Detect which cell encompasses the target text, then output its (X, Y) center coordinate. 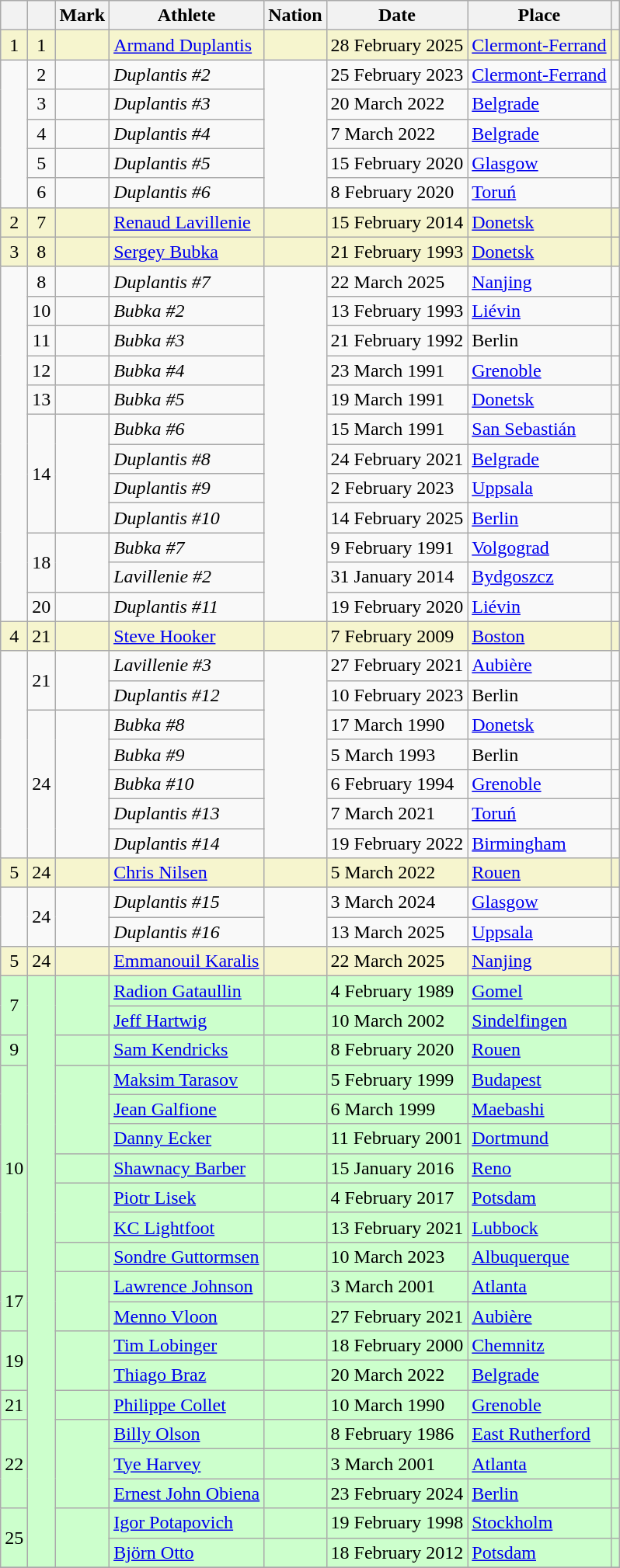
17 March 1990 (397, 725)
Mark (82, 16)
Bubka #6 (186, 429)
10 February 2023 (397, 695)
10 March 2002 (397, 1020)
Lavillenie #2 (186, 577)
18 February 2012 (397, 1552)
5 March 1993 (397, 754)
11 February 2001 (397, 1139)
Ernest John Obiena (186, 1493)
Duplantis #3 (186, 104)
Shawnacy Barber (186, 1168)
18 February 2000 (397, 1346)
Maebashi (539, 1109)
East Rutherford (539, 1434)
Nation (295, 16)
13 February 2021 (397, 1227)
Renaud Lavillenie (186, 222)
Bubka #4 (186, 370)
4 February 2017 (397, 1198)
19 February 1998 (397, 1523)
Place (539, 16)
28 February 2025 (397, 45)
Duplantis #14 (186, 843)
Bubka #2 (186, 311)
13 February 1993 (397, 311)
8 February 1986 (397, 1434)
Stockholm (539, 1523)
23 March 1991 (397, 370)
Tim Lobinger (186, 1346)
7 March 2021 (397, 813)
Jeff Hartwig (186, 1020)
17 (14, 1301)
Bubka #8 (186, 725)
21 February 1993 (397, 252)
Tye Harvey (186, 1464)
Radion Gataullin (186, 991)
Björn Otto (186, 1552)
Duplantis #15 (186, 902)
Duplantis #13 (186, 813)
Maksim Tarasov (186, 1080)
Budapest (539, 1080)
Duplantis #7 (186, 281)
19 March 1991 (397, 400)
11 (42, 340)
Danny Ecker (186, 1139)
Reno (539, 1168)
Duplantis #11 (186, 607)
Bubka #5 (186, 400)
24 February 2021 (397, 459)
9 February 1991 (397, 548)
13 March 2025 (397, 932)
Duplantis #5 (186, 163)
Armand Duplantis (186, 45)
Gomel (539, 991)
Birmingham (539, 843)
Volgograd (539, 548)
Duplantis #6 (186, 193)
18 (42, 562)
Menno Vloon (186, 1316)
10 March 1990 (397, 1405)
Athlete (186, 16)
19 (14, 1361)
25 (14, 1538)
21 February 1992 (397, 340)
5 February 1999 (397, 1080)
Bubka #7 (186, 548)
12 (42, 370)
Boston (539, 636)
7 March 2022 (397, 134)
15 February 2014 (397, 222)
Sam Kendricks (186, 1050)
9 (14, 1050)
10 March 2023 (397, 1257)
Bubka #3 (186, 340)
23 February 2024 (397, 1493)
14 February 2025 (397, 518)
3 March 2024 (397, 902)
Date (397, 16)
14 (42, 474)
Sondre Guttormsen (186, 1257)
Albuquerque (539, 1257)
Steve Hooker (186, 636)
Duplantis #12 (186, 695)
KC Lightfoot (186, 1227)
19 February 2020 (397, 607)
7 February 2009 (397, 636)
6 February 1994 (397, 784)
Sindelfingen (539, 1020)
Igor Potapovich (186, 1523)
19 February 2022 (397, 843)
22 (14, 1464)
Duplantis #16 (186, 932)
Bubka #10 (186, 784)
Lavillenie #3 (186, 666)
5 March 2022 (397, 873)
6 March 1999 (397, 1109)
Emmanouil Karalis (186, 961)
15 February 2020 (397, 163)
Philippe Collet (186, 1405)
Thiago Braz (186, 1375)
Duplantis #10 (186, 518)
Bydgoszcz (539, 577)
15 March 1991 (397, 429)
15 January 2016 (397, 1168)
Duplantis #2 (186, 75)
20 (42, 607)
4 February 1989 (397, 991)
Billy Olson (186, 1434)
6 (42, 193)
Sergey Bubka (186, 252)
Chemnitz (539, 1346)
Chris Nilsen (186, 873)
Duplantis #9 (186, 488)
Bubka #9 (186, 754)
25 February 2023 (397, 75)
Duplantis #8 (186, 459)
Piotr Lisek (186, 1198)
Lubbock (539, 1227)
31 January 2014 (397, 577)
Jean Galfione (186, 1109)
Lawrence Johnson (186, 1286)
San Sebastián (539, 429)
Duplantis #4 (186, 134)
2 February 2023 (397, 488)
13 (42, 400)
Dortmund (539, 1139)
